Identify which cell holds the provided text, then report its [x, y] central coordinate. 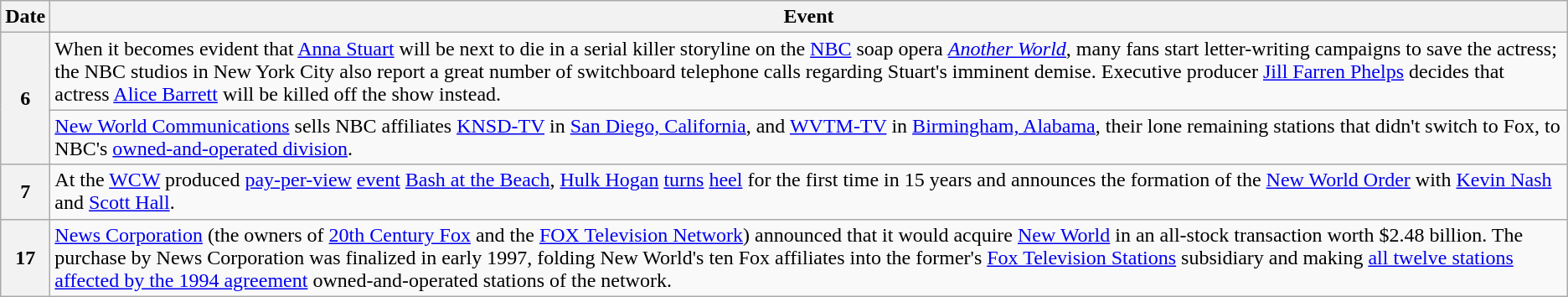
6 [25, 99]
17 [25, 258]
Date [25, 17]
Event [809, 17]
7 [25, 191]
